Detect which cell encompasses the target text, then output its [X, Y] center coordinate. 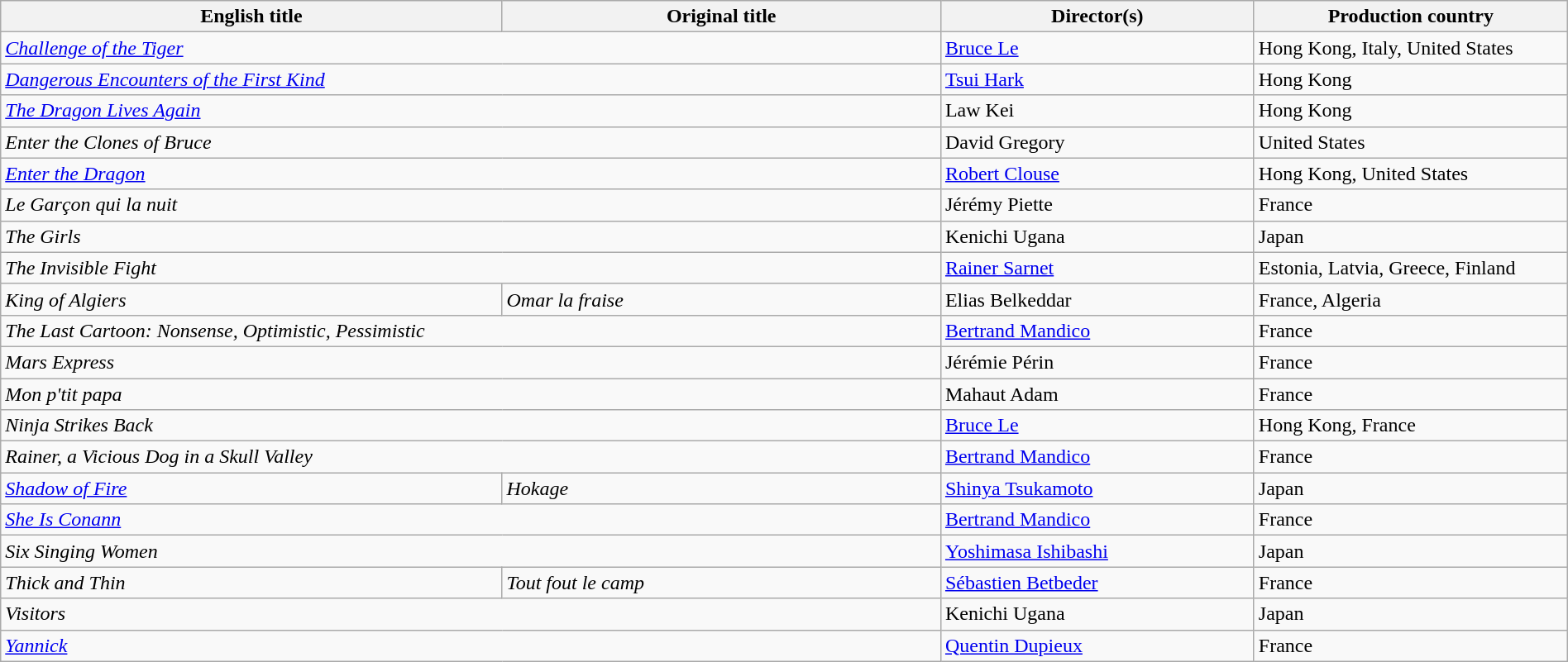
The Last Cartoon: Nonsense, Optimistic, Pessimistic [471, 331]
Visitors [471, 614]
Ninja Strikes Back [471, 426]
Dangerous Encounters of the First Kind [471, 79]
United States [1411, 142]
Yannick [471, 645]
Mahaut Adam [1097, 394]
Production country [1411, 17]
Rainer, a Vicious Dog in a Skull Valley [471, 457]
Six Singing Women [471, 551]
Le Garçon qui la nuit [471, 205]
Shinya Tsukamoto [1097, 488]
Shadow of Fire [251, 488]
Omar la fraise [721, 299]
Tsui Hark [1097, 79]
Hong Kong, United States [1411, 174]
Law Kei [1097, 111]
The Dragon Lives Again [471, 111]
France, Algeria [1411, 299]
Rainer Sarnet [1097, 268]
Yoshimasa Ishibashi [1097, 551]
Jérémie Périn [1097, 362]
She Is Conann [471, 520]
Estonia, Latvia, Greece, Finland [1411, 268]
David Gregory [1097, 142]
Mars Express [471, 362]
Jérémy Piette [1097, 205]
Mon p'tit papa [471, 394]
The Girls [471, 236]
Quentin Dupieux [1097, 645]
Robert Clouse [1097, 174]
Director(s) [1097, 17]
Enter the Clones of Bruce [471, 142]
Sébastien Betbeder [1097, 583]
The Invisible Fight [471, 268]
King of Algiers [251, 299]
Challenge of the Tiger [471, 48]
Enter the Dragon [471, 174]
English title [251, 17]
Hong Kong, Italy, United States [1411, 48]
Original title [721, 17]
Thick and Thin [251, 583]
Hong Kong, France [1411, 426]
Elias Belkeddar [1097, 299]
Hokage [721, 488]
Tout fout le camp [721, 583]
